Provide the (x, y) coordinate of the cell's center where the given text is located.  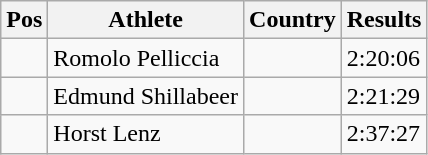
Results (384, 20)
Romolo Pelliccia (146, 58)
Pos (24, 20)
Horst Lenz (146, 134)
2:37:27 (384, 134)
Country (293, 20)
Edmund Shillabeer (146, 96)
2:20:06 (384, 58)
2:21:29 (384, 96)
Athlete (146, 20)
